Capture the cell that displays the provided text and extract its [X, Y] central coordinate. 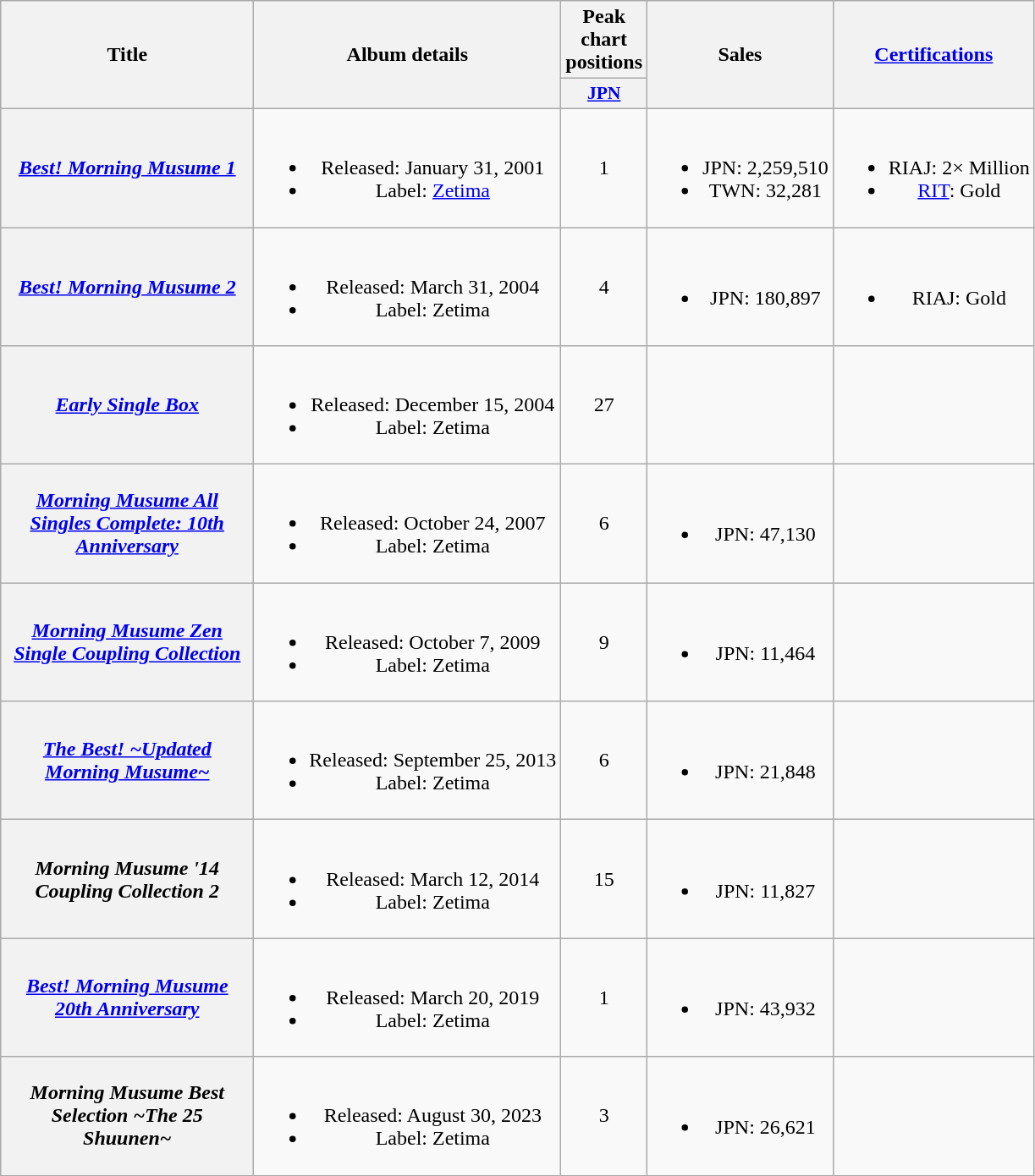
Released: December 15, 2004Label: Zetima [408, 405]
Morning Musume '14 Coupling Collection 2 [127, 879]
Best! Morning Musume 2 [127, 286]
Best! Morning Musume 20th Anniversary [127, 997]
Morning Musume All Singles Complete: 10th Anniversary [127, 524]
JPN: 11,464 [740, 642]
RIAJ: Gold [933, 286]
Released: September 25, 2013Label: Zetima [408, 761]
Released: March 20, 2019Label: Zetima [408, 997]
9 [604, 642]
JPN [604, 94]
JPN: 2,259,510TWN: 32,281 [740, 168]
JPN: 43,932 [740, 997]
Peak chart positions [604, 40]
Sales [740, 55]
Released: March 12, 2014Label: Zetima [408, 879]
Certifications [933, 55]
Released: October 7, 2009Label: Zetima [408, 642]
Best! Morning Musume 1 [127, 168]
Morning Musume Best Selection ~The 25 Shuunen~ [127, 1116]
Released: January 31, 2001Label: Zetima [408, 168]
Released: October 24, 2007Label: Zetima [408, 524]
Album details [408, 55]
Early Single Box [127, 405]
Released: August 30, 2023Label: Zetima [408, 1116]
4 [604, 286]
Released: March 31, 2004Label: Zetima [408, 286]
Morning Musume Zen Single Coupling Collection [127, 642]
3 [604, 1116]
JPN: 26,621 [740, 1116]
JPN: 11,827 [740, 879]
RIAJ: 2× MillionRIT: Gold [933, 168]
JPN: 21,848 [740, 761]
Title [127, 55]
The Best! ~Updated Morning Musume~ [127, 761]
JPN: 180,897 [740, 286]
27 [604, 405]
15 [604, 879]
JPN: 47,130 [740, 524]
